Return the (X, Y) coordinate for the center point of the cell that contains the specified text.  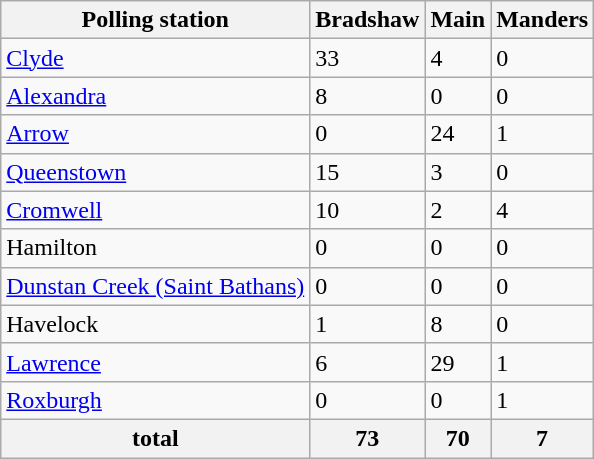
Clyde (156, 58)
Polling station (156, 20)
Hamilton (156, 248)
Arrow (156, 134)
6 (368, 362)
7 (542, 438)
3 (458, 172)
Havelock (156, 324)
total (156, 438)
73 (368, 438)
Alexandra (156, 96)
Cromwell (156, 210)
Bradshaw (368, 20)
10 (368, 210)
Manders (542, 20)
Lawrence (156, 362)
33 (368, 58)
29 (458, 362)
70 (458, 438)
Main (458, 20)
24 (458, 134)
15 (368, 172)
Dunstan Creek (Saint Bathans) (156, 286)
2 (458, 210)
Queenstown (156, 172)
Roxburgh (156, 400)
